Pinpoint the cell where the given text exists, returning its (X, Y) midpoint coordinate. 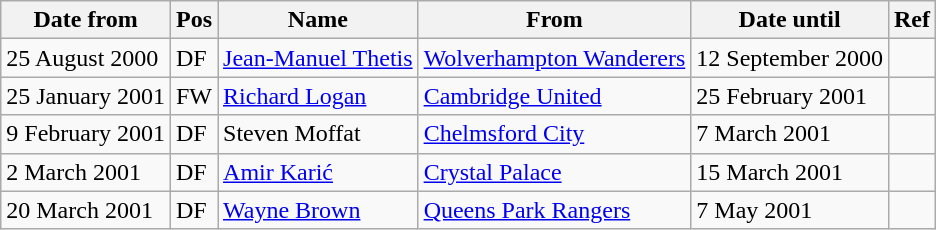
2 March 2001 (86, 172)
Queens Park Rangers (554, 210)
Chelmsford City (554, 134)
20 March 2001 (86, 210)
Richard Logan (318, 96)
Steven Moffat (318, 134)
From (554, 20)
FW (194, 96)
15 March 2001 (790, 172)
Date until (790, 20)
25 January 2001 (86, 96)
7 May 2001 (790, 210)
Jean-Manuel Thetis (318, 58)
Wayne Brown (318, 210)
Pos (194, 20)
Crystal Palace (554, 172)
Amir Karić (318, 172)
Cambridge United (554, 96)
Date from (86, 20)
9 February 2001 (86, 134)
Name (318, 20)
12 September 2000 (790, 58)
25 February 2001 (790, 96)
Wolverhampton Wanderers (554, 58)
25 August 2000 (86, 58)
7 March 2001 (790, 134)
Ref (912, 20)
